Determine the [X, Y] coordinate at the center of the cell enclosing the given text.  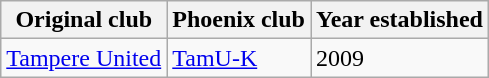
Original club [84, 20]
TamU-K [239, 58]
2009 [399, 58]
Tampere United [84, 58]
Year established [399, 20]
Phoenix club [239, 20]
